Scan for the cell matching the given text and deliver its (X, Y) coordinate at center. 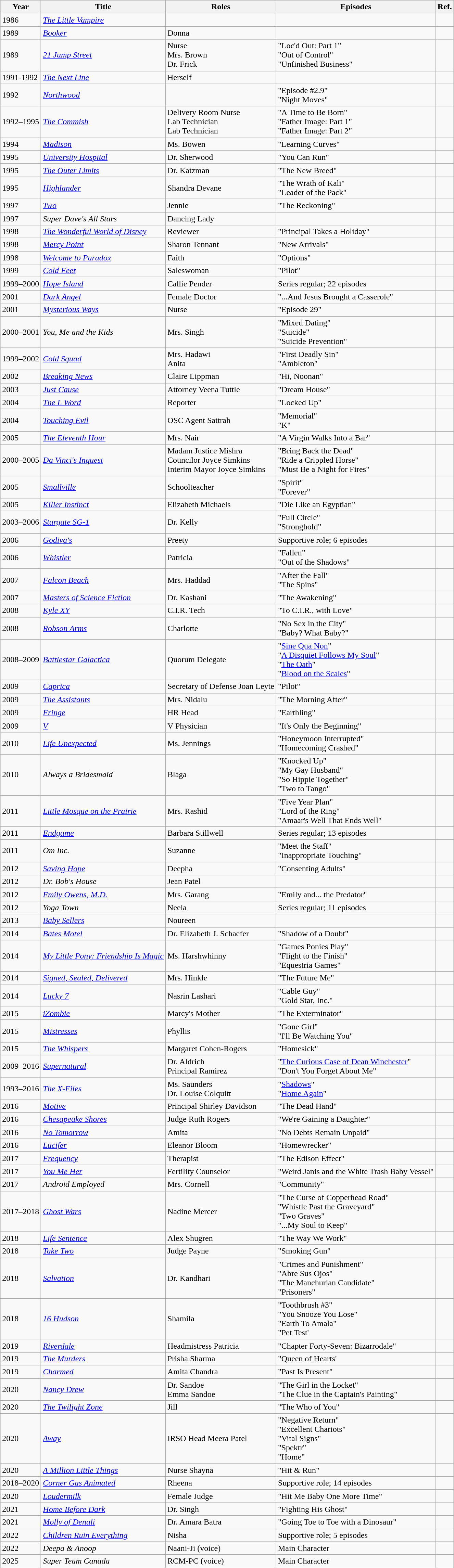
Mrs. Singh (220, 332)
Donna (220, 33)
"Hit Me Baby One More Time" (356, 1496)
Therapist (220, 1158)
Series regular; 11 episodes (356, 908)
21 Jump Street (103, 55)
"Honeymoon Interrupted" "Homecoming Crashed" (356, 743)
Schoolteacher (220, 487)
"Meet the Staff" "Inappropriate Touching" (356, 851)
"The Exterminator" (356, 1013)
"The Reckoning" (356, 205)
"Community" (356, 1184)
Dr. Sherwood (220, 157)
"First Deadly Sin" "Ambleton" (356, 359)
Welcome to Paradox (103, 258)
Cold Squad (103, 359)
"Crimes and Punishment" "Abre Sus Ojos" "The Manchurian Candidate" "Prisoners" (356, 1278)
Om Inc. (103, 851)
Bates Motel (103, 934)
"Bring Back the Dead" "Ride a Crippled Horse" "Must Be a Night for Fires" (356, 460)
Noureen (220, 921)
Dr. Kandhari (220, 1278)
"Toothbrush #3" "You Snooze You Lose" "Earth To Amala" "Pet Test' (356, 1319)
Madam Justice Mishra Councilor Joyce Simkins Interim Mayor Joyce Simkins (220, 460)
"Hit & Run" (356, 1470)
Nisha (220, 1535)
Principal Shirley Davidson (220, 1106)
Mysterious Ways (103, 310)
Patricia (220, 558)
Whistler (103, 558)
The L Word (103, 402)
IRSO Head Meera Patel (220, 1439)
Home Before Dark (103, 1509)
Children Ruin Everything (103, 1535)
Amita (220, 1132)
The Twilight Zone (103, 1407)
Supportive role; 6 episodes (356, 540)
Hope Island (103, 284)
Masters of Science Fiction (103, 597)
OSC Agent Sattrah (220, 420)
2008–2009 (21, 660)
Quorum Delegate (220, 660)
Ref. (444, 7)
Nurse Mrs. Brown Dr. Frick (220, 55)
"No Debts Remain Unpaid" (356, 1132)
2002 (21, 376)
"Fighting His Ghost" (356, 1509)
1999–2002 (21, 359)
1991-1992 (21, 77)
Preety (220, 540)
Alex Shugren (220, 1238)
V (103, 725)
Prisha Sharma (220, 1359)
My Little Pony: Friendship Is Magic (103, 956)
Ms. Bowen (220, 144)
V Physician (220, 725)
Mrs. Cornell (220, 1184)
"Locked Up" (356, 402)
Neela (220, 908)
University Hospital (103, 157)
Take Two (103, 1251)
Motive (103, 1106)
Always a Bridesmaid (103, 775)
"Going Toe to Toe with a Dinosaur" (356, 1522)
"Principal Takes a Holiday" (356, 232)
Touching Evil (103, 420)
Just Cause (103, 389)
Battlestar Galactica (103, 660)
Deepa & Anoop (103, 1548)
Callie Pender (220, 284)
Nurse (220, 310)
Northwood (103, 95)
Lucifer (103, 1145)
"Past Is Present" (356, 1372)
Elizabeth Michaels (220, 505)
Dr. Amara Batra (220, 1522)
"...And Jesus Brought a Casserole" (356, 297)
1994 (21, 144)
Eleanor Bloom (220, 1145)
"Games Ponies Play" "Flight to the Finish" "Equestria Games" (356, 956)
Two (103, 205)
"To C.I.R., with Love" (356, 611)
1993–2016 (21, 1088)
Dr. Aldrich Principal Ramirez (220, 1066)
Charmed (103, 1372)
Booker (103, 33)
Shandra Devane (220, 188)
Secretary of Defense Joan Leyte (220, 686)
Emily Owens, M.D. (103, 895)
The Whispers (103, 1049)
"The Edison Effect" (356, 1158)
"The New Breed" (356, 170)
"Fallen" "Out of the Shadows" (356, 558)
Blaga (220, 775)
Mrs. Nair (220, 438)
Nancy Drew (103, 1389)
"Learning Curves" (356, 144)
1992–1995 (21, 122)
"Gone Girl" "I'll Be Watching You" (356, 1031)
"Queen of Hearts' (356, 1359)
"Consenting Adults" (356, 869)
Marcy's Mother (220, 1013)
The Little Vampire (103, 20)
The Eleventh Hour (103, 438)
Ghost Wars (103, 1211)
Molly of Denali (103, 1522)
You Me Her (103, 1171)
16 Hudson (103, 1319)
"Sine Qua Non" "A Disquiet Follows My Soul" "The Oath" "Blood on the Scales" (356, 660)
The Outer Limits (103, 170)
2013 (21, 921)
Fringe (103, 712)
2000–2005 (21, 460)
2003–2006 (21, 522)
Kyle XY (103, 611)
HR Head (220, 712)
Little Mosque on the Prairie (103, 811)
Baby Sellers (103, 921)
Roles (220, 7)
"The Dead Hand" (356, 1106)
Mercy Point (103, 245)
"Chapter Forty-Seven: Bizarrodale" (356, 1346)
"Knocked Up" "My Gay Husband" "So Hippie Together" "Two to Tango" (356, 775)
Loudermilk (103, 1496)
Cold Feet (103, 271)
Super Team Canada (103, 1561)
The Next Line (103, 77)
Life Unexpected (103, 743)
Dancing Lady (220, 219)
"Full Circle" "Stronghold" (356, 522)
Naani-Ji (voice) (220, 1548)
Margaret Cohen-Rogers (220, 1049)
Saving Hope (103, 869)
Reviewer (220, 232)
"Homewrecker" (356, 1145)
2009–2016 (21, 1066)
Mrs. Rashid (220, 811)
Title (103, 7)
Ms. Harshwhinny (220, 956)
Deepha (220, 869)
Claire Lippman (220, 376)
Jill (220, 1407)
"We're Gaining a Daughter" (356, 1119)
The Murders (103, 1359)
Yoga Town (103, 908)
Mistresses (103, 1031)
2003 (21, 389)
Away (103, 1439)
Attorney Veena Tuttle (220, 389)
Year (21, 7)
Charlotte (220, 628)
"Earthling" (356, 712)
Endgame (103, 833)
Dr. Elizabeth J. Schaefer (220, 934)
Signed, Sealed, Delivered (103, 978)
Smallville (103, 487)
"The Who of You" (356, 1407)
Judge Ruth Rogers (220, 1119)
Phyllis (220, 1031)
"The Awakening" (356, 597)
The Commish (103, 122)
Lucky 7 (103, 996)
Highlander (103, 188)
Madison (103, 144)
"Shadows" "Home Again" (356, 1088)
Da Vinci's Inquest (103, 460)
Amita Chandra (220, 1372)
1992 (21, 95)
iZombie (103, 1013)
RCM-PC (voice) (220, 1561)
Chesapeake Shores (103, 1119)
"Die Like an Egyptian" (356, 505)
The Wonderful World of Disney (103, 232)
"The Girl in the Locket" "The Clue in the Captain's Painting" (356, 1389)
Mrs. Haddad (220, 580)
Dark Angel (103, 297)
Frequency (103, 1158)
"The Wrath of Kali" "Leader of the Pack" (356, 188)
Faith (220, 258)
Series regular; 13 episodes (356, 833)
"Mixed Dating" "Suicide" "Suicide Prevention" (356, 332)
2018–2020 (21, 1483)
Falcon Beach (103, 580)
"Spirit" "Forever" (356, 487)
Shamila (220, 1319)
"Hi, Noonan" (356, 376)
"Episode #2.9""Night Moves" (356, 95)
"Cable Guy" "Gold Star, Inc." (356, 996)
The Assistants (103, 699)
"A Time to Be Born" "Father Image: Part 1" "Father Image: Part 2" (356, 122)
"After the Fall" "The Spins" (356, 580)
"You Can Run" (356, 157)
1986 (21, 20)
1999–2000 (21, 284)
Dr. Bob's House (103, 882)
Nadine Mercer (220, 1211)
Android Employed (103, 1184)
Jennie (220, 205)
Herself (220, 77)
"A Virgin Walks Into a Bar" (356, 438)
Delivery Room Nurse Lab Technician Lab Technician (220, 122)
Series regular; 22 episodes (356, 284)
"Weird Janis and the White Trash Baby Vessel" (356, 1171)
Headmistress Patricia (220, 1346)
2025 (21, 1561)
"The Morning After" (356, 699)
Supernatural (103, 1066)
"Options" (356, 258)
2017–2018 (21, 1211)
No Tomorrow (103, 1132)
"Smoking Gun" (356, 1251)
Salvation (103, 1278)
"Memorial" "K" (356, 420)
Female Doctor (220, 297)
"The Future Me" (356, 978)
Godiva's (103, 540)
Dr. Kashani (220, 597)
Robson Arms (103, 628)
Fertility Counselor (220, 1171)
2000–2001 (21, 332)
Dr. Sandoe Emma Sandoe (220, 1389)
Supportive role; 14 episodes (356, 1483)
"The Way We Work" (356, 1238)
Episodes (356, 7)
Judge Payne (220, 1251)
Breaking News (103, 376)
"Loc'd Out: Part 1" "Out of Control" "Unfinished Business" (356, 55)
"Emily and... the Predator" (356, 895)
"The Curse of Copperhead Road" "Whistle Past the Graveyard" "Two Graves" "...My Soul to Keep" (356, 1211)
"No Sex in the City" "Baby? What Baby?" (356, 628)
Jean Patel (220, 882)
Saleswoman (220, 271)
Mrs. Hadawi Anita (220, 359)
Rheena (220, 1483)
Mrs. Nidalu (220, 699)
"Homesick" (356, 1049)
Dr. Katzman (220, 170)
"It's Only the Beginning" (356, 725)
Female Judge (220, 1496)
Riverdale (103, 1346)
1999 (21, 271)
Suzanne (220, 851)
"Dream House" (356, 389)
Barbara Stillwell (220, 833)
Supportive role; 5 episodes (356, 1535)
Reporter (220, 402)
Ms. Jennings (220, 743)
Mrs. Garang (220, 895)
Corner Gas Animated (103, 1483)
Dr. Singh (220, 1509)
Nasrin Lashari (220, 996)
Super Dave's All Stars (103, 219)
Sharon Tennant (220, 245)
Ms. Saunders Dr. Louise Colquitt (220, 1088)
Caprica (103, 686)
Nurse Shayna (220, 1470)
Dr. Kelly (220, 522)
"Five Year Plan" "Lord of the Ring" "Amaar's Well That Ends Well" (356, 811)
The X-Files (103, 1088)
"Negative Return" "Excellent Chariots" "Vital Signs" "Spektr" "Home" (356, 1439)
A Million Little Things (103, 1470)
"Shadow of a Doubt" (356, 934)
Stargate SG-1 (103, 522)
"Episode 29" (356, 310)
"New Arrivals" (356, 245)
You, Me and the Kids (103, 332)
Killer Instinct (103, 505)
Life Sentence (103, 1238)
"The Curious Case of Dean Winchester" "Don't You Forget About Me" (356, 1066)
C.I.R. Tech (220, 611)
Mrs. Hinkle (220, 978)
